Identify which cell holds the provided text, then report its [x, y] central coordinate. 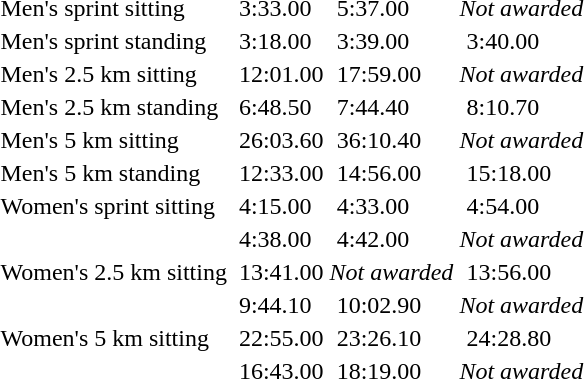
26:03.60 [281, 140]
14:56.00 [395, 173]
10:02.90 [395, 305]
6:48.50 [281, 107]
4:38.00 [281, 239]
22:55.00 [281, 338]
23:26.10 [395, 338]
Not awarded [392, 272]
12:33.00 [281, 173]
12:01.00 [281, 74]
4:42.00 [395, 239]
7:44.40 [395, 107]
3:39.00 [395, 41]
4:15.00 [281, 206]
36:10.40 [395, 140]
3:18.00 [281, 41]
4:33.00 [395, 206]
9:44.10 [281, 305]
17:59.00 [395, 74]
13:41.00 [281, 272]
